Return [x, y] of the center of cell containing provided text 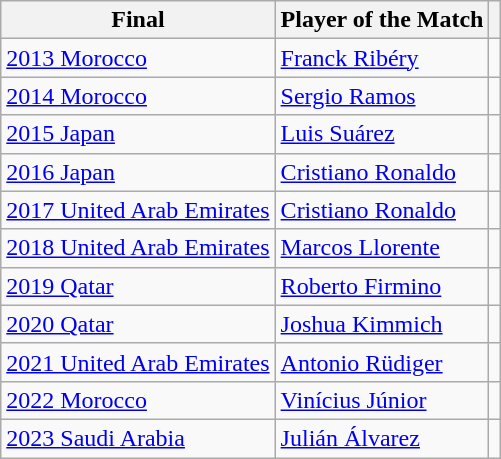
2023 Saudi Arabia [138, 438]
2022 Morocco [138, 400]
Vinícius Júnior [382, 400]
2019 Qatar [138, 286]
2020 Qatar [138, 324]
Sergio Ramos [382, 96]
2021 United Arab Emirates [138, 362]
2018 United Arab Emirates [138, 248]
2013 Morocco [138, 58]
2017 United Arab Emirates [138, 210]
Antonio Rüdiger [382, 362]
2015 Japan [138, 134]
Joshua Kimmich [382, 324]
Franck Ribéry [382, 58]
Marcos Llorente [382, 248]
Player of the Match [382, 20]
Luis Suárez [382, 134]
Julián Álvarez [382, 438]
2014 Morocco [138, 96]
2016 Japan [138, 172]
Roberto Firmino [382, 286]
Final [138, 20]
